From the cell containing the given text, extract its center point as [x, y] coordinate. 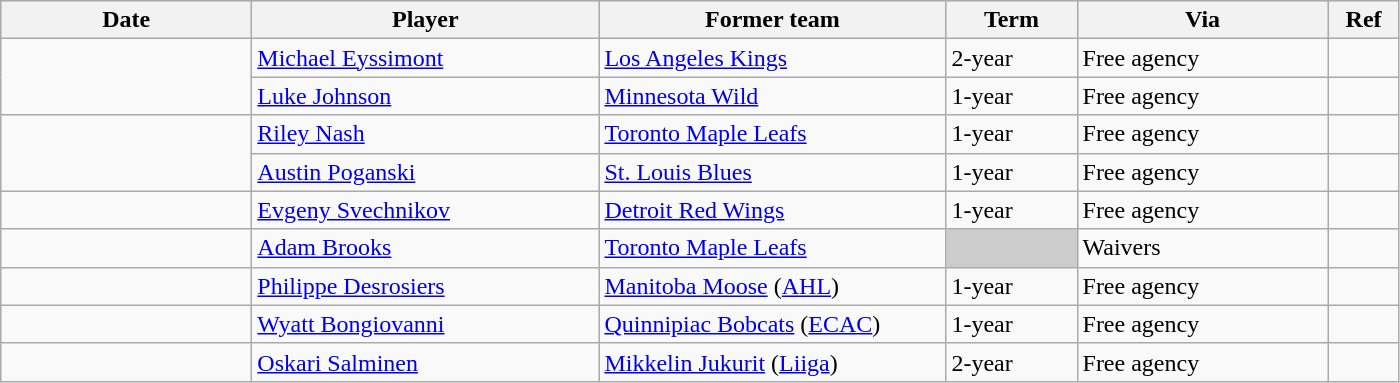
Player [426, 20]
Mikkelin Jukurit (Liiga) [772, 362]
Los Angeles Kings [772, 58]
St. Louis Blues [772, 172]
Via [1202, 20]
Adam Brooks [426, 248]
Riley Nash [426, 134]
Evgeny Svechnikov [426, 210]
Luke Johnson [426, 96]
Manitoba Moose (AHL) [772, 286]
Quinnipiac Bobcats (ECAC) [772, 324]
Detroit Red Wings [772, 210]
Austin Poganski [426, 172]
Philippe Desrosiers [426, 286]
Waivers [1202, 248]
Wyatt Bongiovanni [426, 324]
Michael Eyssimont [426, 58]
Oskari Salminen [426, 362]
Term [1012, 20]
Former team [772, 20]
Ref [1364, 20]
Date [126, 20]
Minnesota Wild [772, 96]
